Detect which cell encompasses the target text, then output its (x, y) center coordinate. 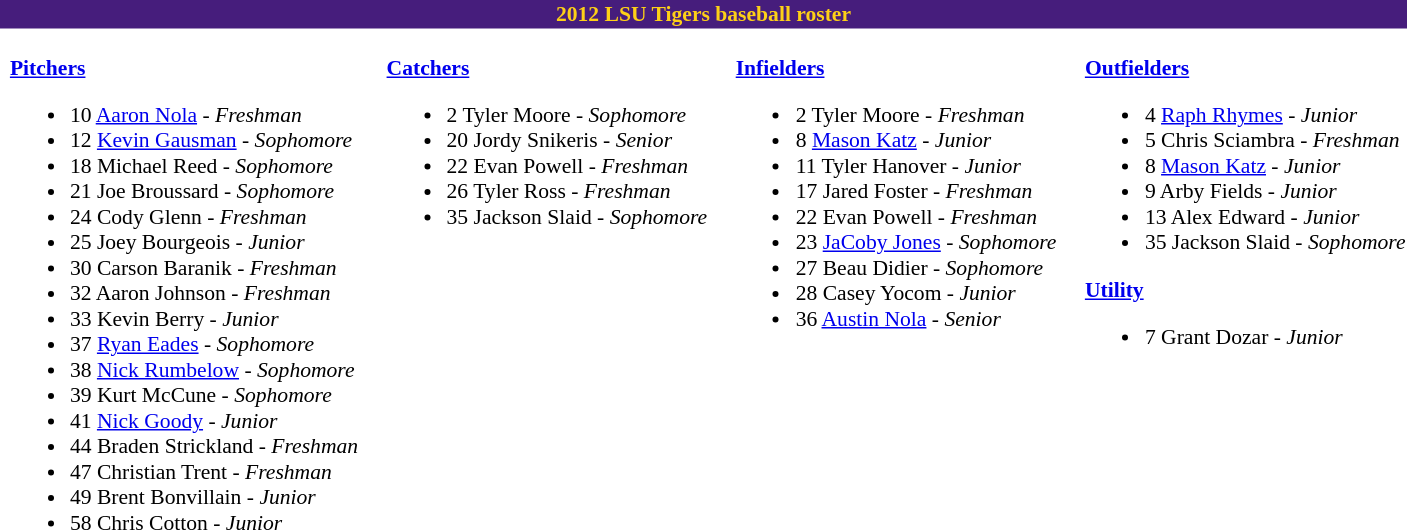
2012 LSU Tigers baseball roster (704, 14)
